Search for the cell housing the specified text and yield its [X, Y] center coordinate. 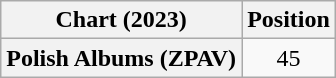
Position [289, 20]
45 [289, 58]
Polish Albums (ZPAV) [122, 58]
Chart (2023) [122, 20]
